Locate the cell with the specified text and output its [X, Y] center coordinate. 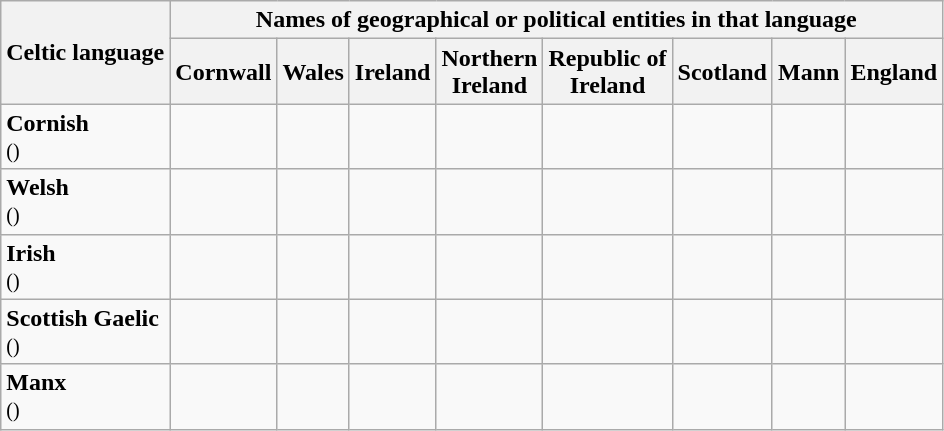
Names of geographical or political entities in that language [556, 20]
Cornish() [86, 136]
Manx() [86, 396]
Scottish Gaelic() [86, 332]
Mann [808, 72]
NorthernIreland [490, 72]
Irish() [86, 266]
Cornwall [224, 72]
Scotland [722, 72]
Wales [313, 72]
Celtic language [86, 52]
Welsh() [86, 202]
England [894, 72]
Ireland [392, 72]
Republic ofIreland [608, 72]
